Return the [X, Y] coordinate for the center point of the cell that contains the specified text.  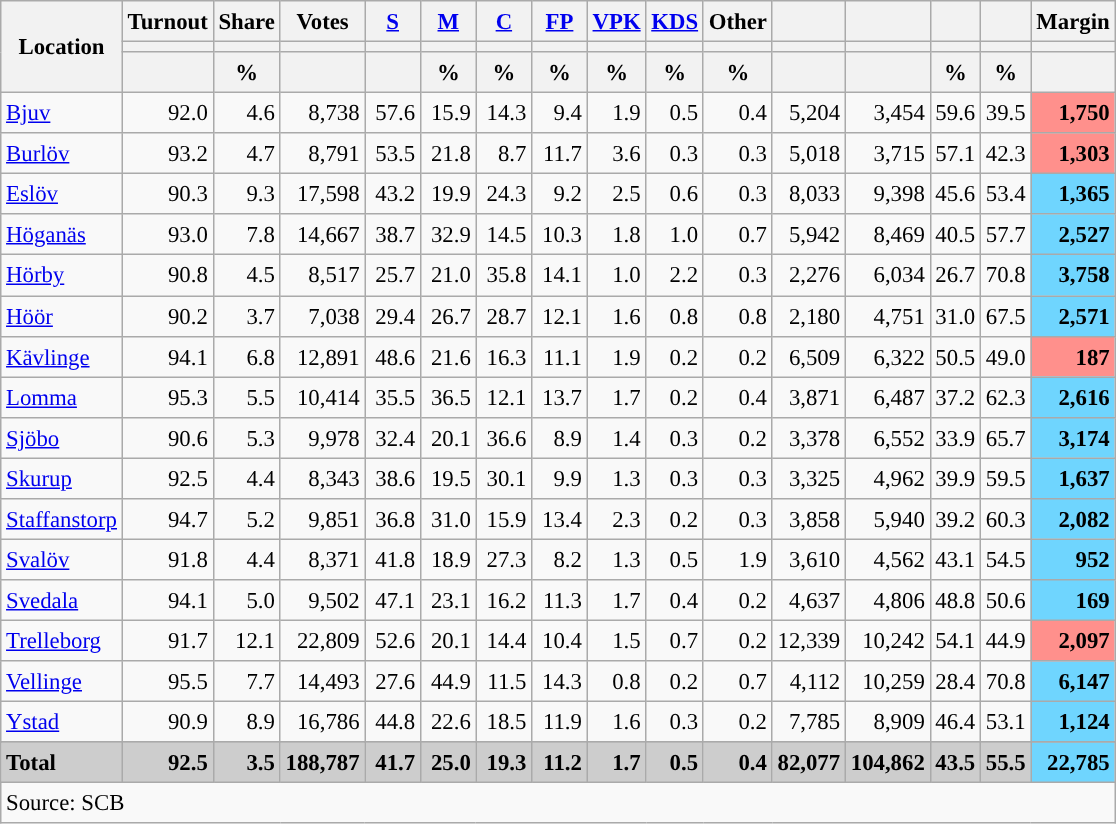
27.3 [504, 560]
11.3 [560, 600]
25.7 [393, 276]
9.2 [560, 194]
38.6 [393, 478]
1.5 [616, 640]
7.8 [246, 234]
92.0 [168, 114]
952 [1073, 560]
90.3 [168, 194]
6,487 [888, 398]
11.7 [560, 154]
10,242 [888, 640]
14.1 [560, 276]
3.6 [616, 154]
8,517 [322, 276]
52.6 [393, 640]
25.0 [448, 762]
2,616 [1073, 398]
Votes [322, 22]
Margin [1073, 22]
3,610 [808, 560]
8,033 [808, 194]
16,786 [322, 722]
8.7 [504, 154]
8.2 [560, 560]
21.6 [448, 356]
54.1 [955, 640]
14,667 [322, 234]
5,940 [888, 520]
18.5 [504, 722]
11.5 [504, 682]
59.5 [1006, 478]
19.9 [448, 194]
Location [62, 47]
1.4 [616, 438]
10,414 [322, 398]
Svedala [62, 600]
49.0 [1006, 356]
Höganäs [62, 234]
Ystad [62, 722]
54.5 [1006, 560]
Vellinge [62, 682]
VPK [616, 22]
3,325 [808, 478]
45.6 [955, 194]
13.7 [560, 398]
10,259 [888, 682]
4,637 [808, 600]
1.8 [616, 234]
82,077 [808, 762]
36.6 [504, 438]
9.3 [246, 194]
16.2 [504, 600]
C [504, 22]
2,180 [808, 316]
2,082 [1073, 520]
62.3 [1006, 398]
19.5 [448, 478]
KDS [674, 22]
14.4 [504, 640]
39.2 [955, 520]
19.3 [504, 762]
90.8 [168, 276]
Höör [62, 316]
35.8 [504, 276]
22,785 [1073, 762]
11.2 [560, 762]
9,502 [322, 600]
95.3 [168, 398]
3,378 [808, 438]
Lomma [62, 398]
14,493 [322, 682]
55.5 [1006, 762]
4,806 [888, 600]
33.9 [955, 438]
Eslöv [62, 194]
9.4 [560, 114]
12,891 [322, 356]
40.5 [955, 234]
65.7 [1006, 438]
Share [246, 22]
4,112 [808, 682]
48.6 [393, 356]
60.3 [1006, 520]
93.0 [168, 234]
2.3 [616, 520]
90.9 [168, 722]
14.5 [504, 234]
2.5 [616, 194]
4,751 [888, 316]
8,469 [888, 234]
3,871 [808, 398]
6,509 [808, 356]
11.1 [560, 356]
5,018 [808, 154]
37.2 [955, 398]
39.5 [1006, 114]
91.7 [168, 640]
48.8 [955, 600]
8,371 [322, 560]
1,124 [1073, 722]
4.6 [246, 114]
43.1 [955, 560]
1,750 [1073, 114]
29.4 [393, 316]
Other [738, 22]
3.7 [246, 316]
Burlöv [62, 154]
2,527 [1073, 234]
24.3 [504, 194]
5,204 [808, 114]
22.6 [448, 722]
Staffanstorp [62, 520]
4.5 [246, 276]
46.4 [955, 722]
36.8 [393, 520]
M [448, 22]
13.4 [560, 520]
42.3 [1006, 154]
Trelleborg [62, 640]
9,398 [888, 194]
12,339 [808, 640]
5.3 [246, 438]
Kävlinge [62, 356]
Sjöbo [62, 438]
9,851 [322, 520]
9.9 [560, 478]
5,942 [808, 234]
90.2 [168, 316]
91.8 [168, 560]
53.4 [1006, 194]
93.2 [168, 154]
90.6 [168, 438]
59.6 [955, 114]
3,454 [888, 114]
Svalöv [62, 560]
43.2 [393, 194]
43.5 [955, 762]
9,978 [322, 438]
3.5 [246, 762]
32.4 [393, 438]
6,147 [1073, 682]
5.5 [246, 398]
4.7 [246, 154]
38.7 [393, 234]
23.1 [448, 600]
7,785 [808, 722]
94.7 [168, 520]
0.6 [674, 194]
6,034 [888, 276]
Bjuv [62, 114]
2,571 [1073, 316]
Skurup [62, 478]
11.9 [560, 722]
41.8 [393, 560]
57.1 [955, 154]
39.9 [955, 478]
3,858 [808, 520]
6.8 [246, 356]
1,303 [1073, 154]
50.6 [1006, 600]
53.1 [1006, 722]
28.7 [504, 316]
36.5 [448, 398]
57.6 [393, 114]
95.5 [168, 682]
1,637 [1073, 478]
1,365 [1073, 194]
4,962 [888, 478]
S [393, 22]
47.1 [393, 600]
7.7 [246, 682]
30.1 [504, 478]
8,909 [888, 722]
2,097 [1073, 640]
21.8 [448, 154]
Total [62, 762]
8,738 [322, 114]
17,598 [322, 194]
8,343 [322, 478]
28.4 [955, 682]
10.4 [560, 640]
44.8 [393, 722]
104,862 [888, 762]
188,787 [322, 762]
22,809 [322, 640]
3,715 [888, 154]
10.3 [560, 234]
50.5 [955, 356]
41.7 [393, 762]
32.9 [448, 234]
8,791 [322, 154]
35.5 [393, 398]
53.5 [393, 154]
FP [560, 22]
57.7 [1006, 234]
169 [1073, 600]
Turnout [168, 22]
187 [1073, 356]
2,276 [808, 276]
Hörby [62, 276]
6,552 [888, 438]
27.6 [393, 682]
67.5 [1006, 316]
18.9 [448, 560]
21.0 [448, 276]
2.2 [674, 276]
4,562 [888, 560]
16.3 [504, 356]
3,174 [1073, 438]
5.0 [246, 600]
7,038 [322, 316]
Source: SCB [558, 804]
3,758 [1073, 276]
6,322 [888, 356]
5.2 [246, 520]
